Return the [X, Y] coordinate for the center point of the cell that contains the specified text.  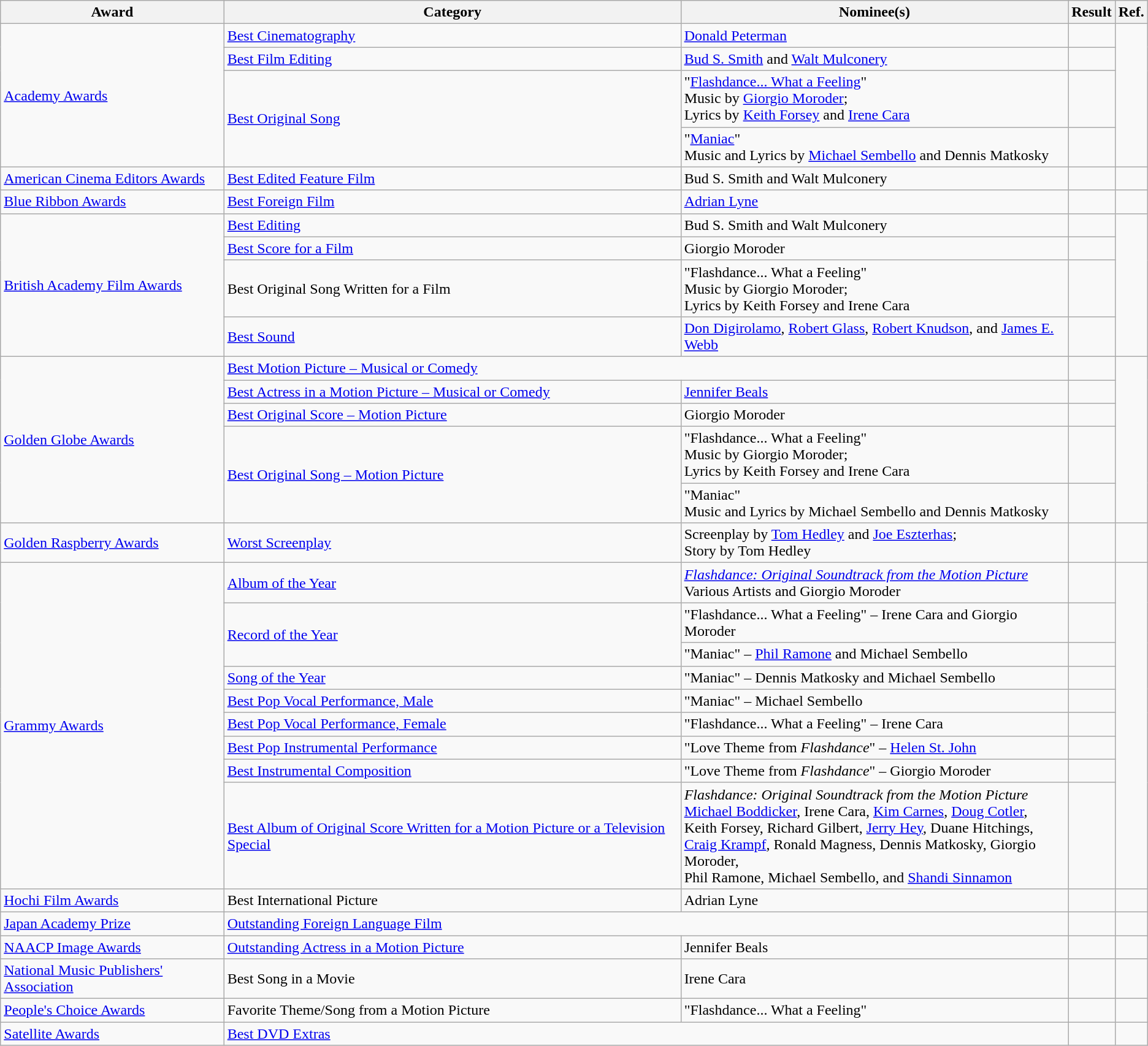
Best Original Score – Motion Picture [453, 415]
Best Album of Original Score Written for a Motion Picture or a Television Special [453, 835]
Result [1092, 12]
Best Score for a Film [453, 248]
"Maniac" – Michael Sembello [874, 701]
Best International Picture [453, 900]
Favorite Theme/Song from a Motion Picture [453, 1010]
British Academy Film Awards [112, 284]
Golden Raspberry Awards [112, 543]
Album of the Year [453, 582]
Screenplay by Tom Hedley and Joe Eszterhas; Story by Tom Hedley [874, 543]
Best Editing [453, 225]
Golden Globe Awards [112, 439]
Best Film Editing [453, 59]
Don Digirolamo, Robert Glass, Robert Knudson, and James E. Webb [874, 336]
Best Original Song Written for a Film [453, 288]
Best Edited Feature Film [453, 178]
Best Original Song [453, 119]
Outstanding Foreign Language Film [646, 923]
"Maniac" – Dennis Matkosky and Michael Sembello [874, 678]
Best Original Song – Motion Picture [453, 475]
Best Sound [453, 336]
"Flashdance... What a Feeling" – Irene Cara [874, 724]
American Cinema Editors Awards [112, 178]
Blue Ribbon Awards [112, 202]
Hochi Film Awards [112, 900]
Best DVD Extras [646, 1034]
Award [112, 12]
Donald Peterman [874, 36]
Academy Awards [112, 96]
Best Song in a Movie [453, 979]
Worst Screenplay [453, 543]
Irene Cara [874, 979]
Outstanding Actress in a Motion Picture [453, 947]
Song of the Year [453, 678]
Satellite Awards [112, 1034]
Category [453, 12]
"Love Theme from Flashdance" – Giorgio Moroder [874, 771]
Ref. [1131, 12]
Best Motion Picture – Musical or Comedy [646, 368]
Best Actress in a Motion Picture – Musical or Comedy [453, 392]
Flashdance: Original Soundtrack from the Motion Picture Various Artists and Giorgio Moroder [874, 582]
Best Instrumental Composition [453, 771]
"Maniac" – Phil Ramone and Michael Sembello [874, 654]
Record of the Year [453, 634]
Best Pop Vocal Performance, Male [453, 701]
Nominee(s) [874, 12]
"Love Theme from Flashdance" – Helen St. John [874, 747]
Best Foreign Film [453, 202]
NAACP Image Awards [112, 947]
Best Pop Instrumental Performance [453, 747]
Best Cinematography [453, 36]
"Flashdance... What a Feeling" [874, 1010]
National Music Publishers' Association [112, 979]
Japan Academy Prize [112, 923]
People's Choice Awards [112, 1010]
Grammy Awards [112, 726]
Best Pop Vocal Performance, Female [453, 724]
"Flashdance... What a Feeling" – Irene Cara and Giorgio Moroder [874, 623]
